Extract the (x, y) coordinate from the center of the cell holding the provided text.  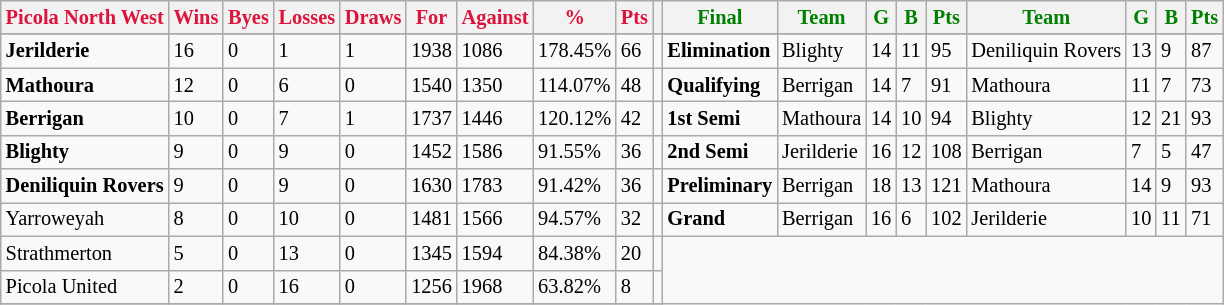
48 (634, 85)
1452 (431, 152)
1630 (431, 186)
20 (634, 253)
1586 (496, 152)
1938 (431, 51)
Against (496, 17)
63.82% (574, 287)
Grand (720, 219)
Qualifying (720, 85)
2nd Semi (720, 152)
1968 (496, 287)
Wins (196, 17)
84.38% (574, 253)
Elimination (720, 51)
1783 (496, 186)
1256 (431, 287)
178.45% (574, 51)
73 (1204, 85)
94.57% (574, 219)
102 (946, 219)
Strathmerton (85, 253)
Preliminary (720, 186)
Picola North West (85, 17)
Yarroweyah (85, 219)
121 (946, 186)
Draws (373, 17)
95 (946, 51)
1086 (496, 51)
1350 (496, 85)
1566 (496, 219)
114.07% (574, 85)
Losses (307, 17)
47 (1204, 152)
1446 (496, 118)
1345 (431, 253)
1540 (431, 85)
42 (634, 118)
71 (1204, 219)
1737 (431, 118)
32 (634, 219)
91.42% (574, 186)
1481 (431, 219)
Final (720, 17)
120.12% (574, 118)
91.55% (574, 152)
108 (946, 152)
For (431, 17)
91 (946, 85)
1st Semi (720, 118)
87 (1204, 51)
Byes (248, 17)
1594 (496, 253)
2 (196, 287)
18 (881, 186)
% (574, 17)
94 (946, 118)
66 (634, 51)
Picola United (85, 287)
21 (1171, 118)
